Search for the cell housing the specified text and yield its (X, Y) center coordinate. 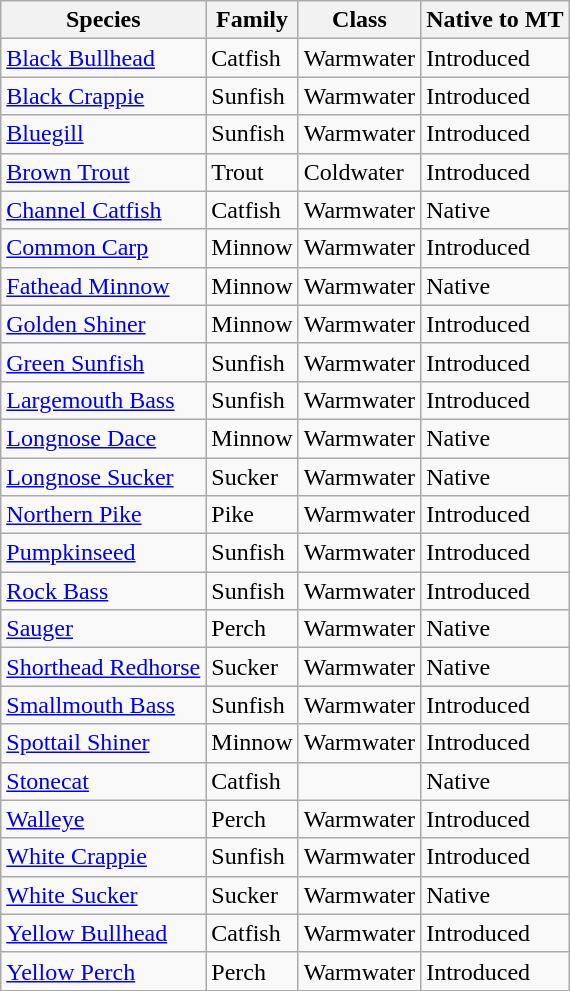
Sauger (104, 629)
Longnose Dace (104, 438)
White Sucker (104, 895)
Fathead Minnow (104, 286)
Yellow Perch (104, 971)
Coldwater (359, 172)
Brown Trout (104, 172)
Northern Pike (104, 515)
Black Crappie (104, 96)
Pumpkinseed (104, 553)
Trout (252, 172)
White Crappie (104, 857)
Largemouth Bass (104, 400)
Stonecat (104, 781)
Pike (252, 515)
Golden Shiner (104, 324)
Species (104, 20)
Common Carp (104, 248)
Longnose Sucker (104, 477)
Shorthead Redhorse (104, 667)
Yellow Bullhead (104, 933)
Native to MT (495, 20)
Green Sunfish (104, 362)
Spottail Shiner (104, 743)
Rock Bass (104, 591)
Channel Catfish (104, 210)
Black Bullhead (104, 58)
Family (252, 20)
Class (359, 20)
Smallmouth Bass (104, 705)
Walleye (104, 819)
Bluegill (104, 134)
